Scan for the cell matching the given text and deliver its (x, y) coordinate at center. 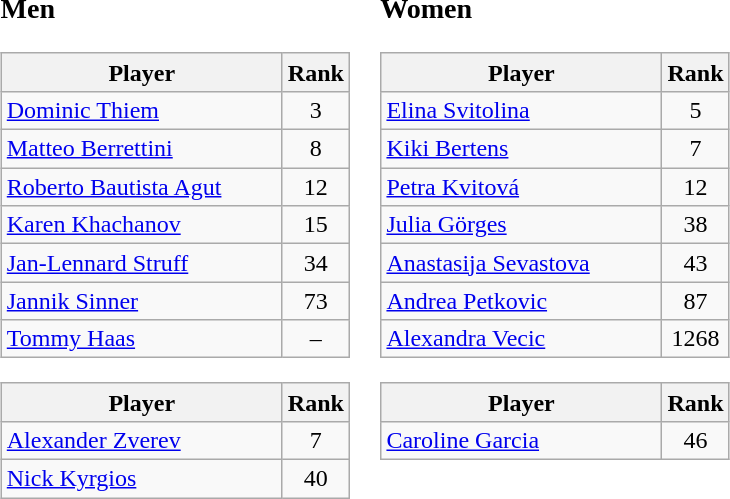
5 (696, 110)
73 (316, 301)
40 (316, 479)
38 (696, 225)
34 (316, 263)
Matteo Berrettini (142, 149)
Caroline Garcia (522, 440)
43 (696, 263)
1268 (696, 339)
Tommy Haas (142, 339)
46 (696, 440)
3 (316, 110)
Jannik Sinner (142, 301)
Alexandra Vecic (522, 339)
Karen Khachanov (142, 225)
Julia Görges (522, 225)
Jan-Lennard Struff (142, 263)
Andrea Petkovic (522, 301)
Alexander Zverev (142, 440)
– (316, 339)
8 (316, 149)
Anastasija Sevastova (522, 263)
Kiki Bertens (522, 149)
Roberto Bautista Agut (142, 187)
87 (696, 301)
Nick Kyrgios (142, 479)
15 (316, 225)
Petra Kvitová (522, 187)
Elina Svitolina (522, 110)
Dominic Thiem (142, 110)
